Provide the [X, Y] coordinate of the cell's center where the given text is located.  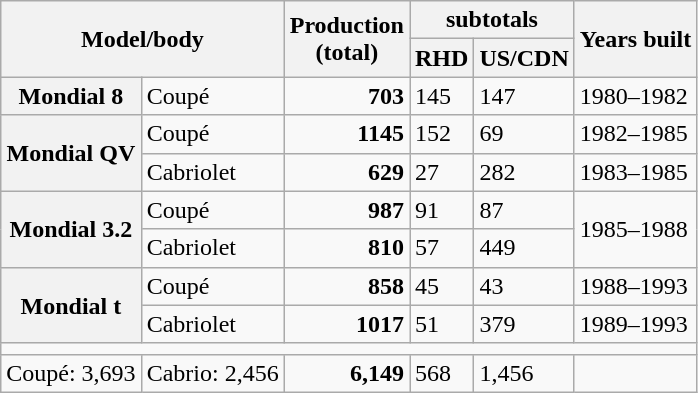
Years built [635, 39]
858 [346, 286]
629 [346, 172]
152 [442, 134]
87 [524, 210]
810 [346, 248]
1988–1993 [635, 286]
Cabrio: 2,456 [212, 373]
147 [524, 96]
US/CDN [524, 58]
69 [524, 134]
Mondial t [71, 305]
RHD [442, 58]
Coupé: 3,693 [71, 373]
1989–1993 [635, 324]
379 [524, 324]
27 [442, 172]
987 [346, 210]
45 [442, 286]
1985–1988 [635, 229]
6,149 [346, 373]
91 [442, 210]
1017 [346, 324]
449 [524, 248]
568 [442, 373]
1,456 [524, 373]
1982–1985 [635, 134]
1145 [346, 134]
Mondial 8 [71, 96]
subtotals [492, 20]
Production(total) [346, 39]
Model/body [142, 39]
57 [442, 248]
703 [346, 96]
Mondial 3.2 [71, 229]
1980–1982 [635, 96]
1983–1985 [635, 172]
145 [442, 96]
51 [442, 324]
282 [524, 172]
43 [524, 286]
Mondial QV [71, 153]
